Extract the [X, Y] coordinate from the center of the cell holding the provided text.  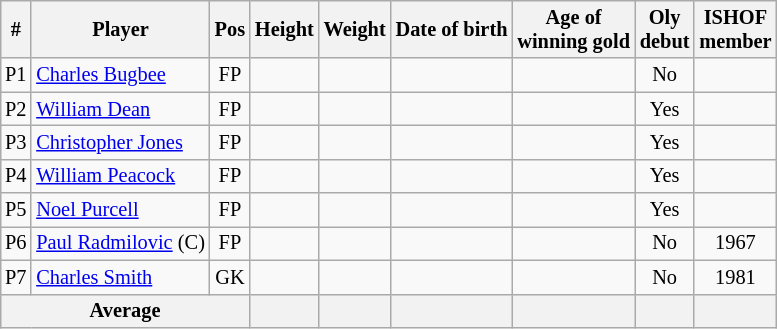
Charles Bugbee [120, 75]
ISHOFmember [735, 29]
Christopher Jones [120, 142]
Age ofwinning gold [573, 29]
P1 [16, 75]
Average [125, 311]
Olydebut [665, 29]
GK [230, 277]
Charles Smith [120, 277]
P2 [16, 109]
1967 [735, 243]
William Dean [120, 109]
Date of birth [452, 29]
P3 [16, 142]
Noel Purcell [120, 210]
1981 [735, 277]
P4 [16, 176]
# [16, 29]
Paul Radmilovic (C) [120, 243]
P7 [16, 277]
Pos [230, 29]
Player [120, 29]
William Peacock [120, 176]
Weight [355, 29]
Height [284, 29]
P6 [16, 243]
P5 [16, 210]
